Pinpoint the cell where the given text exists, returning its [x, y] midpoint coordinate. 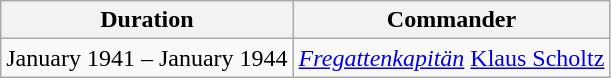
January 1941 – January 1944 [147, 58]
Fregattenkapitän Klaus Scholtz [452, 58]
Commander [452, 20]
Duration [147, 20]
